Extract the (x, y) coordinate from the center of the cell holding the provided text.  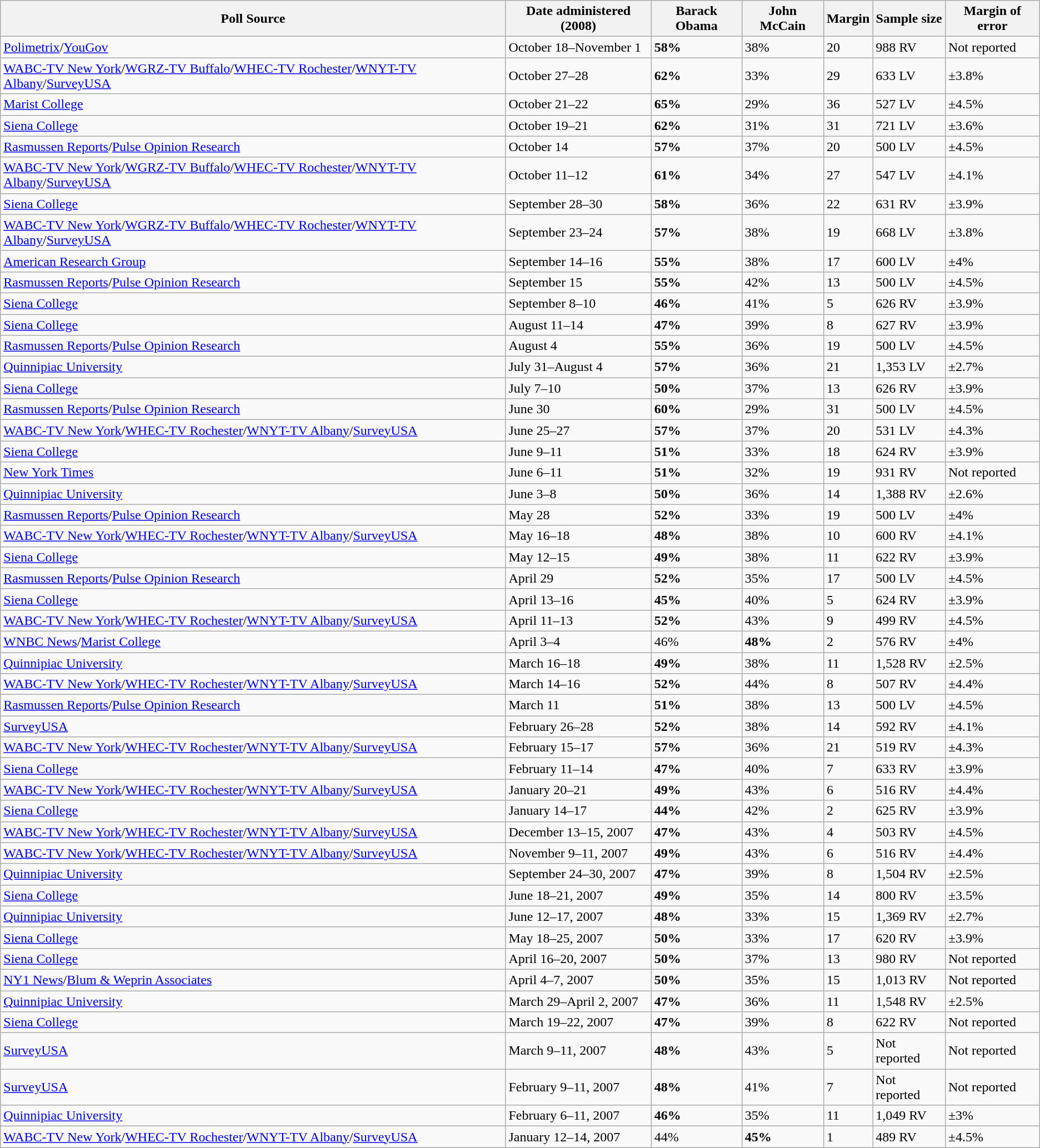
627 RV (909, 325)
1 (848, 1137)
May 12–15 (578, 557)
631 RV (909, 204)
John McCain (782, 19)
22 (848, 204)
988 RV (909, 47)
721 LV (909, 126)
36 (848, 104)
9 (848, 620)
October 14 (578, 147)
Marist College (253, 104)
Margin (848, 19)
April 29 (578, 578)
1,013 RV (909, 980)
March 29–April 2, 2007 (578, 1001)
531 LV (909, 430)
65% (697, 104)
March 19–22, 2007 (578, 1022)
1,353 LV (909, 367)
February 26–28 (578, 726)
September 14–16 (578, 261)
32% (782, 473)
New York Times (253, 473)
Sample size (909, 19)
April 16–20, 2007 (578, 959)
October 27–28 (578, 76)
December 13–15, 2007 (578, 832)
633 RV (909, 769)
April 13–16 (578, 599)
September 23–24 (578, 232)
February 15–17 (578, 748)
600 RV (909, 536)
10 (848, 536)
4 (848, 832)
27 (848, 176)
September 15 (578, 282)
January 14–17 (578, 811)
60% (697, 409)
June 9–11 (578, 452)
June 6–11 (578, 473)
Date administered (2008) (578, 19)
October 21–22 (578, 104)
931 RV (909, 473)
January 12–14, 2007 (578, 1137)
January 20–21 (578, 790)
527 LV (909, 104)
61% (697, 176)
June 25–27 (578, 430)
Polimetrix/YouGov (253, 47)
American Research Group (253, 261)
June 30 (578, 409)
±3% (992, 1116)
1,049 RV (909, 1116)
April 11–13 (578, 620)
31% (782, 126)
March 16–18 (578, 663)
October 18–November 1 (578, 47)
Barack Obama (697, 19)
September 24–30, 2007 (578, 874)
29 (848, 76)
November 9–11, 2007 (578, 853)
34% (782, 176)
620 RV (909, 938)
489 RV (909, 1137)
1,504 RV (909, 874)
1,548 RV (909, 1001)
503 RV (909, 832)
May 16–18 (578, 536)
May 18–25, 2007 (578, 938)
June 18–21, 2007 (578, 895)
507 RV (909, 684)
Poll Source (253, 19)
February 6–11, 2007 (578, 1116)
October 19–21 (578, 126)
668 LV (909, 232)
June 12–17, 2007 (578, 916)
July 31–August 4 (578, 367)
October 11–12 (578, 176)
±3.6% (992, 126)
625 RV (909, 811)
633 LV (909, 76)
600 LV (909, 261)
May 28 (578, 515)
980 RV (909, 959)
519 RV (909, 748)
February 9–11, 2007 (578, 1087)
547 LV (909, 176)
499 RV (909, 620)
March 14–16 (578, 684)
WNBC News/Marist College (253, 641)
18 (848, 452)
Margin of error (992, 19)
592 RV (909, 726)
June 3–8 (578, 494)
August 11–14 (578, 325)
1,388 RV (909, 494)
576 RV (909, 641)
1,369 RV (909, 916)
September 28–30 (578, 204)
July 7–10 (578, 388)
NY1 News/Blum & Weprin Associates (253, 980)
March 11 (578, 705)
800 RV (909, 895)
±3.5% (992, 895)
April 3–4 (578, 641)
August 4 (578, 346)
April 4–7, 2007 (578, 980)
1,528 RV (909, 663)
March 9–11, 2007 (578, 1051)
September 8–10 (578, 303)
±2.6% (992, 494)
February 11–14 (578, 769)
